Provide the (X, Y) coordinate of the cell's center where the given text is located.  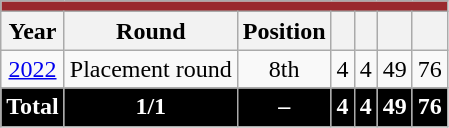
Year (33, 31)
1/1 (150, 107)
8th (284, 69)
2022 (33, 69)
Round (150, 31)
Position (284, 31)
Total (33, 107)
Placement round (150, 69)
– (284, 107)
